For the text-containing cell, return its midpoint in [X, Y] coordinate format. 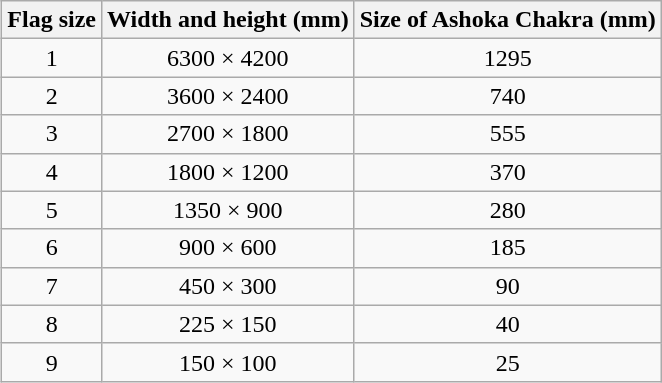
4 [52, 172]
5 [52, 210]
740 [508, 96]
225 × 150 [228, 324]
3600 × 2400 [228, 96]
370 [508, 172]
1350 × 900 [228, 210]
555 [508, 134]
1295 [508, 58]
1800 × 1200 [228, 172]
3 [52, 134]
Size of Ashoka Chakra (mm) [508, 20]
Flag size [52, 20]
450 × 300 [228, 286]
6300 × 4200 [228, 58]
185 [508, 248]
90 [508, 286]
2700 × 1800 [228, 134]
1 [52, 58]
40 [508, 324]
150 × 100 [228, 362]
2 [52, 96]
7 [52, 286]
8 [52, 324]
280 [508, 210]
9 [52, 362]
Width and height (mm) [228, 20]
6 [52, 248]
25 [508, 362]
900 × 600 [228, 248]
